Locate the cell with the specified text and output its [X, Y] center coordinate. 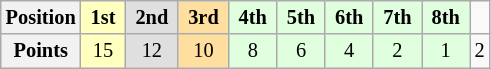
1 [446, 51]
15 [104, 51]
12 [152, 51]
7th [397, 17]
4th [253, 17]
3rd [203, 17]
4 [349, 51]
5th [301, 17]
10 [203, 51]
Position [41, 17]
6 [301, 51]
6th [349, 17]
8 [253, 51]
8th [446, 17]
2nd [152, 17]
1st [104, 17]
Points [41, 51]
